Return the (x, y) coordinate for the center point of the cell that contains the specified text.  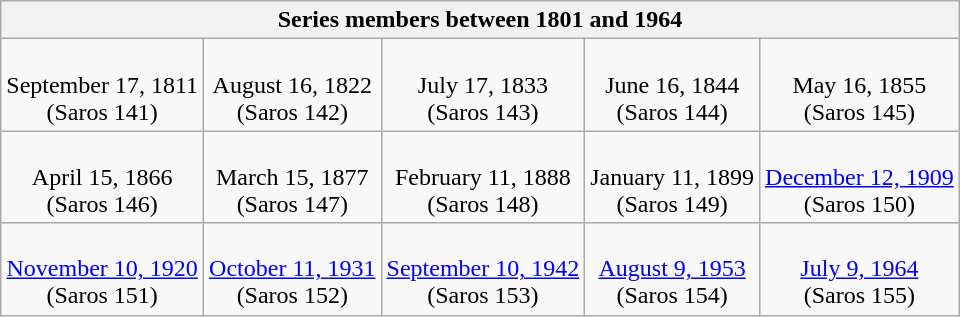
December 12, 1909(Saros 150) (860, 177)
July 17, 1833(Saros 143) (483, 85)
August 9, 1953(Saros 154) (672, 269)
March 15, 1877(Saros 147) (292, 177)
September 10, 1942(Saros 153) (483, 269)
January 11, 1899(Saros 149) (672, 177)
November 10, 1920(Saros 151) (102, 269)
August 16, 1822(Saros 142) (292, 85)
February 11, 1888(Saros 148) (483, 177)
September 17, 1811(Saros 141) (102, 85)
June 16, 1844(Saros 144) (672, 85)
October 11, 1931(Saros 152) (292, 269)
April 15, 1866(Saros 146) (102, 177)
Series members between 1801 and 1964 (480, 20)
July 9, 1964(Saros 155) (860, 269)
May 16, 1855(Saros 145) (860, 85)
